Return [X, Y] of the center of cell containing provided text 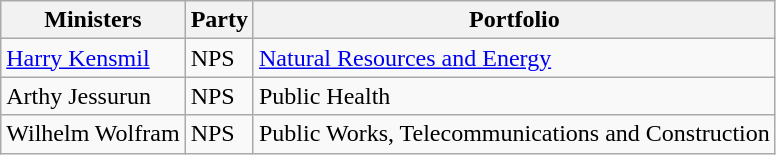
Ministers [93, 20]
Public Works, Telecommunications and Construction [514, 134]
Portfolio [514, 20]
Harry Kensmil [93, 58]
Public Health [514, 96]
Wilhelm Wolfram [93, 134]
Arthy Jessurun [93, 96]
Party [219, 20]
Natural Resources and Energy [514, 58]
